Capture the cell that displays the provided text and extract its (X, Y) central coordinate. 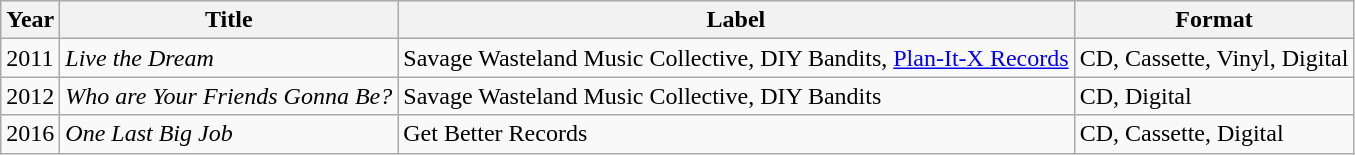
Label (736, 20)
2011 (30, 58)
One Last Big Job (229, 134)
Savage Wasteland Music Collective, DIY Bandits (736, 96)
2012 (30, 96)
CD, Cassette, Vinyl, Digital (1214, 58)
CD, Cassette, Digital (1214, 134)
Live the Dream (229, 58)
Get Better Records (736, 134)
Format (1214, 20)
Year (30, 20)
2016 (30, 134)
Who are Your Friends Gonna Be? (229, 96)
Savage Wasteland Music Collective, DIY Bandits, Plan-It-X Records (736, 58)
Title (229, 20)
CD, Digital (1214, 96)
